Search for the cell housing the specified text and yield its [x, y] center coordinate. 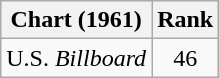
Chart (1961) [76, 20]
46 [186, 58]
U.S. Billboard [76, 58]
Rank [186, 20]
